Find where the given text appears and provide that cell's center as [x, y] coordinate. 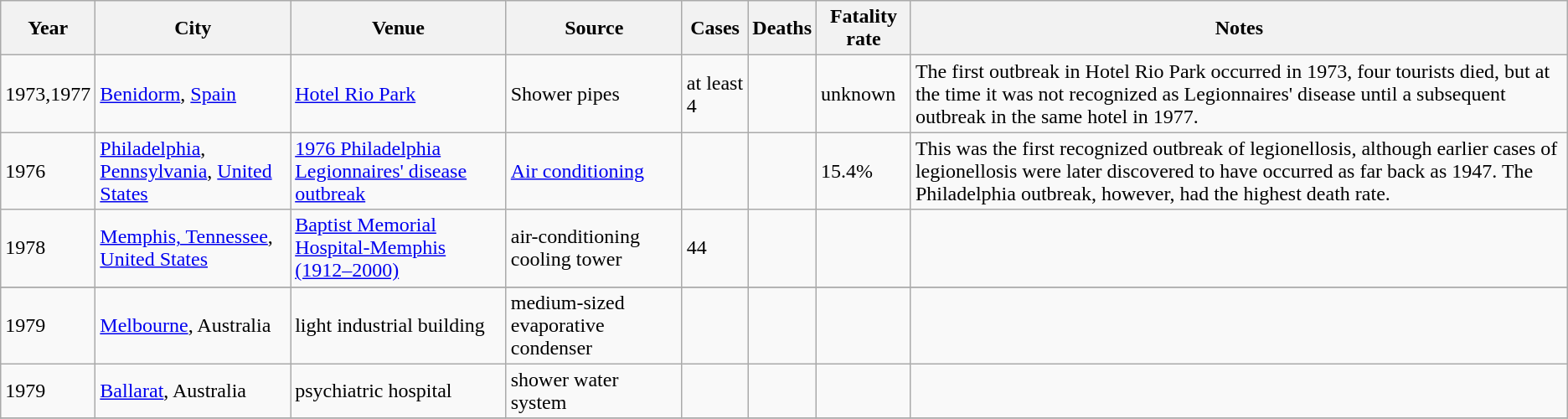
Venue [399, 28]
City [193, 28]
Year [49, 28]
Cases [714, 28]
Baptist Memorial Hospital-Memphis (1912–2000) [399, 248]
44 [714, 248]
15.4% [864, 171]
Melbourne, Australia [193, 325]
light industrial building [399, 325]
1973,1977 [49, 94]
1978 [49, 248]
Air conditioning [594, 171]
Ballarat, Australia [193, 391]
Shower pipes [594, 94]
shower water system [594, 391]
1976 Philadelphia Legionnaires' disease outbreak [399, 171]
air-conditioning cooling tower [594, 248]
Benidorm, Spain [193, 94]
unknown [864, 94]
Philadelphia, Pennsylvania, United States [193, 171]
Memphis, Tennessee, United States [193, 248]
psychiatric hospital [399, 391]
Source [594, 28]
medium-sized evaporative condenser [594, 325]
Fatality rate [864, 28]
Deaths [782, 28]
Hotel Rio Park [399, 94]
1976 [49, 171]
Notes [1239, 28]
at least 4 [714, 94]
